Find where the given text appears and provide that cell's center as [X, Y] coordinate. 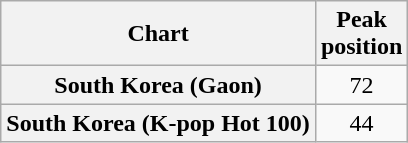
South Korea (K-pop Hot 100) [158, 123]
72 [361, 85]
Peakposition [361, 34]
Chart [158, 34]
South Korea (Gaon) [158, 85]
44 [361, 123]
